Search for the cell housing the specified text and yield its (X, Y) center coordinate. 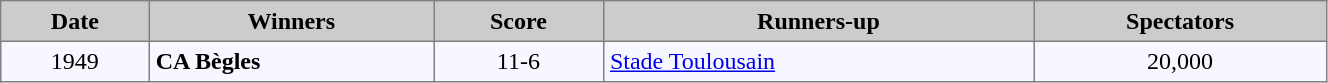
Stade Toulousain (818, 61)
Runners-up (818, 21)
Spectators (1180, 21)
20,000 (1180, 61)
Winners (292, 21)
Score (519, 21)
11-6 (519, 61)
Date (75, 21)
1949 (75, 61)
CA Bègles (292, 61)
